Search for the cell housing the specified text and yield its (X, Y) center coordinate. 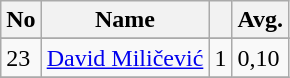
0,10 (260, 58)
Name (125, 20)
23 (21, 58)
No (21, 20)
1 (220, 58)
Avg. (260, 20)
David Miličević (125, 58)
